From the cell containing the given text, extract its center point as [x, y] coordinate. 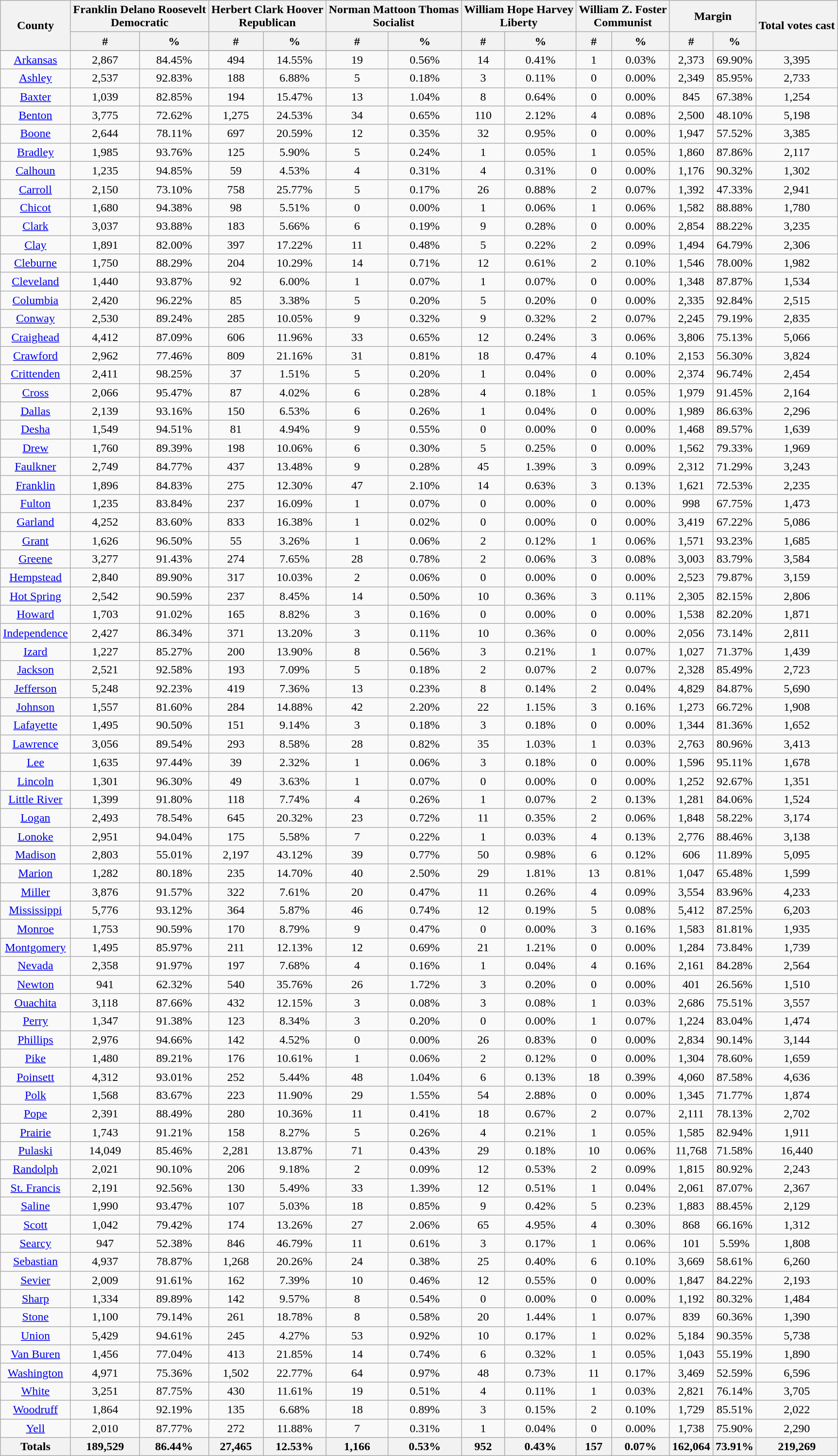
60.36% [735, 1317]
4,233 [797, 892]
55 [236, 541]
2,723 [797, 670]
Clark [35, 226]
2,951 [105, 836]
432 [236, 1003]
Ashley [35, 78]
1,042 [105, 1225]
Monroe [35, 929]
284 [236, 707]
2,811 [797, 633]
83.04% [735, 1021]
1,334 [105, 1299]
32 [483, 134]
252 [236, 1077]
Sevier [35, 1280]
13.26% [295, 1225]
10.29% [295, 263]
Lee [35, 762]
1,871 [797, 615]
188 [236, 78]
Boone [35, 134]
94.66% [174, 1040]
87.07% [735, 1188]
2,296 [797, 411]
78.54% [174, 818]
7.74% [295, 799]
77.46% [174, 356]
75.51% [735, 1003]
46 [357, 910]
31 [357, 356]
1.03% [540, 744]
37 [236, 374]
4,412 [105, 337]
3.63% [295, 781]
Desha [35, 429]
2,150 [105, 189]
1,440 [105, 282]
3,557 [797, 1003]
4.94% [295, 429]
1,100 [105, 1317]
13.90% [295, 651]
11.96% [295, 337]
219,269 [797, 1447]
809 [236, 356]
55.19% [735, 1354]
66.72% [735, 707]
275 [236, 485]
1,524 [797, 799]
98.25% [174, 374]
73.10% [174, 189]
Drew [35, 448]
4.53% [295, 171]
Arkansas [35, 60]
92.67% [735, 781]
4,829 [691, 688]
1,990 [105, 1206]
78.87% [174, 1262]
89.90% [174, 578]
947 [105, 1243]
1,392 [691, 189]
2.06% [425, 1225]
35 [483, 744]
7.61% [295, 892]
2,306 [797, 244]
645 [236, 818]
1,911 [797, 1132]
2,117 [797, 152]
93.76% [174, 152]
66.16% [735, 1225]
Sebastian [35, 1262]
Randolph [35, 1169]
2,290 [797, 1428]
Craighead [35, 337]
839 [691, 1317]
0.69% [425, 947]
868 [691, 1225]
3,144 [797, 1040]
91.61% [174, 1280]
88.29% [174, 263]
85 [236, 300]
1,254 [797, 97]
Norman Mattoon ThomasSocialist [393, 17]
90.10% [174, 1169]
Jefferson [35, 688]
1,703 [105, 615]
92 [236, 282]
11.61% [295, 1391]
24.53% [295, 115]
1,534 [797, 282]
76.14% [735, 1391]
206 [236, 1169]
Searcy [35, 1243]
1,891 [105, 244]
71.37% [735, 651]
1,549 [105, 429]
272 [236, 1428]
845 [691, 97]
65.48% [735, 874]
5,690 [797, 688]
69.90% [735, 60]
6,596 [797, 1372]
88.88% [735, 207]
1,571 [691, 541]
73.84% [735, 947]
430 [236, 1391]
93.88% [174, 226]
23 [357, 818]
2,022 [797, 1409]
2,427 [105, 633]
1,685 [797, 541]
83.79% [735, 559]
97.44% [174, 762]
1,562 [691, 448]
1.44% [540, 1317]
Hempstead [35, 578]
Logan [35, 818]
Hot Spring [35, 596]
20.32% [295, 818]
94.85% [174, 171]
3,235 [797, 226]
0.58% [425, 1317]
1,473 [797, 503]
3,138 [797, 836]
Herbert Clark HooverRepublican [267, 17]
285 [236, 319]
494 [236, 60]
48.10% [735, 115]
13.87% [295, 1151]
27,465 [236, 1447]
71.77% [735, 1095]
Little River [35, 799]
91.80% [174, 799]
0.82% [425, 744]
176 [236, 1058]
87.77% [174, 1428]
71.58% [735, 1151]
1,281 [691, 799]
1,621 [691, 485]
Pulaski [35, 1151]
0.89% [425, 1409]
2,374 [691, 374]
62.32% [174, 984]
2,749 [105, 466]
274 [236, 559]
5.59% [735, 1243]
87.25% [735, 910]
8.45% [295, 596]
88.46% [735, 836]
1,750 [105, 263]
72.62% [174, 115]
85.51% [735, 1409]
91.38% [174, 1021]
151 [236, 725]
93.16% [174, 411]
2,010 [105, 1428]
Garland [35, 522]
2,686 [691, 1003]
1,729 [691, 1409]
197 [236, 966]
89.39% [174, 448]
2,335 [691, 300]
7.36% [295, 688]
82.00% [174, 244]
2,962 [105, 356]
0.73% [540, 1372]
2,245 [691, 319]
86.44% [174, 1447]
110 [483, 115]
174 [236, 1225]
83.84% [174, 503]
0.64% [540, 97]
County [35, 25]
82.20% [735, 615]
13.48% [295, 466]
2,164 [797, 393]
67.22% [735, 522]
Bradley [35, 152]
14,049 [105, 1151]
54 [483, 1095]
397 [236, 244]
223 [236, 1095]
2,515 [797, 300]
Conway [35, 319]
162 [236, 1280]
2,521 [105, 670]
Pope [35, 1113]
William Z. FosterCommunist [623, 17]
2,530 [105, 319]
4,971 [105, 1372]
1,456 [105, 1354]
1,848 [691, 818]
12.53% [295, 1447]
5,184 [691, 1336]
91.57% [174, 892]
0.88% [540, 189]
1,847 [691, 1280]
27 [357, 1225]
10.05% [295, 319]
88.49% [174, 1113]
371 [236, 633]
833 [236, 522]
2,367 [797, 1188]
4.27% [295, 1336]
0.67% [540, 1113]
123 [236, 1021]
1,557 [105, 707]
92.19% [174, 1409]
952 [483, 1447]
Independence [35, 633]
5,738 [797, 1336]
2,493 [105, 818]
84.87% [735, 688]
49 [236, 781]
17.22% [295, 244]
0.95% [540, 134]
Carroll [35, 189]
193 [236, 670]
0.14% [540, 688]
45 [483, 466]
85.46% [174, 1151]
1,753 [105, 929]
2,454 [797, 374]
8.82% [295, 615]
3,469 [691, 1372]
53 [357, 1336]
1,947 [691, 134]
1,989 [691, 411]
1,815 [691, 1169]
82.94% [735, 1132]
7.68% [295, 966]
3,806 [691, 337]
Ouachita [35, 1003]
22.77% [295, 1372]
130 [236, 1188]
1,739 [797, 947]
2,976 [105, 1040]
93.23% [735, 541]
0.38% [425, 1262]
10.03% [295, 578]
0.40% [540, 1262]
25 [483, 1262]
14.88% [295, 707]
1,760 [105, 448]
5,776 [105, 910]
5.03% [295, 1206]
4.52% [295, 1040]
7.39% [295, 1280]
Totals [35, 1447]
Calhoun [35, 171]
2,373 [691, 60]
2,129 [797, 1206]
Margin [713, 17]
67.75% [735, 503]
1,874 [797, 1095]
0.78% [425, 559]
Sharp [35, 1299]
90.14% [735, 1040]
89.54% [174, 744]
1,582 [691, 207]
58.61% [735, 1262]
0.63% [540, 485]
Lincoln [35, 781]
88.45% [735, 1206]
1,166 [357, 1447]
3,037 [105, 226]
1,596 [691, 762]
2,420 [105, 300]
540 [236, 984]
2,328 [691, 670]
1,474 [797, 1021]
21.85% [295, 1354]
5.66% [295, 226]
150 [236, 411]
84.77% [174, 466]
322 [236, 892]
92.83% [174, 78]
42 [357, 707]
71.29% [735, 466]
1,282 [105, 874]
1,680 [105, 207]
Montgomery [35, 947]
2,139 [105, 411]
2.88% [540, 1095]
2,644 [105, 134]
White [35, 1391]
0.46% [425, 1280]
16.38% [295, 522]
Cleveland [35, 282]
Prairie [35, 1132]
175 [236, 836]
261 [236, 1317]
78.00% [735, 263]
78.60% [735, 1058]
1,348 [691, 282]
96.30% [174, 781]
1,908 [797, 707]
0.39% [641, 1077]
1,652 [797, 725]
93.12% [174, 910]
5.49% [295, 1188]
6.68% [295, 1409]
16.09% [295, 503]
Woodruff [35, 1409]
96.22% [174, 300]
Johnson [35, 707]
85.49% [735, 670]
1,275 [236, 115]
84.45% [174, 60]
2,161 [691, 966]
3,277 [105, 559]
1,808 [797, 1243]
Izard [35, 651]
0.85% [425, 1206]
170 [236, 929]
3,824 [797, 356]
86.63% [735, 411]
5,429 [105, 1336]
Grant [35, 541]
2,312 [691, 466]
25.77% [295, 189]
12.30% [295, 485]
81.36% [735, 725]
87.87% [735, 282]
200 [236, 651]
50 [483, 855]
2,542 [105, 596]
9.14% [295, 725]
91.43% [174, 559]
3,669 [691, 1262]
0.72% [425, 818]
998 [691, 503]
2,391 [105, 1113]
1,860 [691, 152]
94.38% [174, 207]
Saline [35, 1206]
15.47% [295, 97]
24 [357, 1262]
78.11% [174, 134]
21 [483, 947]
0.98% [540, 855]
697 [236, 134]
93.87% [174, 282]
9.57% [295, 1299]
1,399 [105, 799]
1,635 [105, 762]
1,985 [105, 152]
2,806 [797, 596]
3,118 [105, 1003]
2,111 [691, 1113]
183 [236, 226]
2,066 [105, 393]
92.84% [735, 300]
2,941 [797, 189]
Cross [35, 393]
1,345 [691, 1095]
2.50% [425, 874]
Marion [35, 874]
1,468 [691, 429]
88.22% [735, 226]
90.35% [735, 1336]
14.70% [295, 874]
94.61% [174, 1336]
89.89% [174, 1299]
22 [483, 707]
Stone [35, 1317]
1.72% [425, 984]
73.91% [735, 1447]
9.18% [295, 1169]
87.66% [174, 1003]
2,009 [105, 1280]
75.90% [735, 1428]
2,537 [105, 78]
84.28% [735, 966]
Clay [35, 244]
89.21% [174, 1058]
413 [236, 1354]
Fulton [35, 503]
1,312 [797, 1225]
40 [357, 874]
8.34% [295, 1021]
2,411 [105, 374]
79.42% [174, 1225]
59 [236, 171]
Dallas [35, 411]
1,227 [105, 651]
84.83% [174, 485]
189,529 [105, 1447]
198 [236, 448]
1,883 [691, 1206]
6.53% [295, 411]
2,803 [105, 855]
941 [105, 984]
92.23% [174, 688]
Crawford [35, 356]
1.15% [540, 707]
Cleburne [35, 263]
5,086 [797, 522]
5,198 [797, 115]
2,056 [691, 633]
7.09% [295, 670]
135 [236, 1409]
293 [236, 744]
8.58% [295, 744]
52.59% [735, 1372]
245 [236, 1336]
3,251 [105, 1391]
Columbia [35, 300]
1,678 [797, 762]
75.13% [735, 337]
0.48% [425, 244]
5.58% [295, 836]
1,480 [105, 1058]
4,636 [797, 1077]
89.57% [735, 429]
Franklin [35, 485]
Faulkner [35, 466]
91.45% [735, 393]
Greene [35, 559]
21.16% [295, 356]
1,043 [691, 1354]
1,192 [691, 1299]
317 [236, 578]
93.47% [174, 1206]
2.12% [540, 115]
Newton [35, 984]
101 [691, 1243]
92.58% [174, 670]
46.79% [295, 1243]
1,039 [105, 97]
Lonoke [35, 836]
1.21% [540, 947]
419 [236, 688]
12.15% [295, 1003]
95.11% [735, 762]
1,743 [105, 1132]
82.15% [735, 596]
3.26% [295, 541]
1,273 [691, 707]
Miller [35, 892]
2,021 [105, 1169]
Lawrence [35, 744]
2,061 [691, 1188]
2,854 [691, 226]
437 [236, 466]
2,243 [797, 1169]
1,780 [797, 207]
94.04% [174, 836]
St. Francis [35, 1188]
1,252 [691, 781]
8.27% [295, 1132]
6.88% [295, 78]
0.77% [425, 855]
83.60% [174, 522]
14.55% [295, 60]
2,235 [797, 485]
401 [691, 984]
5.44% [295, 1077]
1,439 [797, 651]
Lafayette [35, 725]
84.22% [735, 1280]
43.12% [295, 855]
11.89% [735, 855]
81 [236, 429]
1.51% [295, 374]
64 [357, 1372]
1,659 [797, 1058]
6,203 [797, 910]
5.87% [295, 910]
3,876 [105, 892]
12.13% [295, 947]
87.58% [735, 1077]
91.02% [174, 615]
Poinsett [35, 1077]
80.32% [735, 1299]
364 [236, 910]
157 [594, 1447]
1,301 [105, 781]
Mississippi [35, 910]
2,564 [797, 966]
Union [35, 1336]
87.09% [174, 337]
Crittenden [35, 374]
162,064 [691, 1447]
5.90% [295, 152]
85.95% [735, 78]
82.85% [174, 97]
1,176 [691, 171]
Pike [35, 1058]
0.54% [425, 1299]
1,639 [797, 429]
1,484 [797, 1299]
75.36% [174, 1372]
6,260 [797, 1262]
6.00% [295, 282]
57.52% [735, 134]
3,554 [691, 892]
0.92% [425, 1336]
94.51% [174, 429]
Nevada [35, 966]
280 [236, 1113]
3,385 [797, 134]
1,935 [797, 929]
1,583 [691, 929]
235 [236, 874]
85.97% [174, 947]
2,821 [691, 1391]
90.50% [174, 725]
2,191 [105, 1188]
2.10% [425, 485]
Polk [35, 1095]
3,056 [105, 744]
1,027 [691, 651]
Perry [35, 1021]
165 [236, 615]
2,349 [691, 78]
1,347 [105, 1021]
80.92% [735, 1169]
1,510 [797, 984]
79.14% [174, 1317]
0.97% [425, 1372]
55.01% [174, 855]
71 [357, 1151]
Chicot [35, 207]
3,243 [797, 466]
3,775 [105, 115]
34 [357, 115]
96.74% [735, 374]
Yell [35, 1428]
3,003 [691, 559]
Jackson [35, 670]
2,702 [797, 1113]
87 [236, 393]
211 [236, 947]
Madison [35, 855]
35.76% [295, 984]
1,351 [797, 781]
1,538 [691, 615]
0.83% [540, 1040]
87.86% [735, 152]
1,890 [797, 1354]
96.50% [174, 541]
125 [236, 152]
2,500 [691, 115]
89.24% [174, 319]
83.67% [174, 1095]
92.56% [174, 1188]
2,867 [105, 60]
2,305 [691, 596]
107 [236, 1206]
10.61% [295, 1058]
846 [236, 1243]
Van Buren [35, 1354]
3,419 [691, 522]
79.19% [735, 319]
72.53% [735, 485]
758 [236, 189]
81.81% [735, 929]
Benton [35, 115]
1,304 [691, 1058]
194 [236, 97]
3.38% [295, 300]
1,982 [797, 263]
85.27% [174, 651]
4,312 [105, 1077]
3,159 [797, 578]
18.78% [295, 1317]
1,047 [691, 874]
1,599 [797, 874]
84.06% [735, 799]
0.42% [540, 1206]
47 [357, 485]
1,979 [691, 393]
2,835 [797, 319]
4,252 [105, 522]
79.87% [735, 578]
Howard [35, 615]
5.51% [295, 207]
64.79% [735, 244]
1.55% [425, 1095]
0.25% [540, 448]
1,568 [105, 1095]
Washington [35, 1372]
Phillips [35, 1040]
26.56% [735, 984]
87.75% [174, 1391]
2,153 [691, 356]
13.20% [295, 633]
0.15% [540, 1409]
78.13% [735, 1113]
1,969 [797, 448]
2,834 [691, 1040]
58.22% [735, 818]
118 [236, 799]
2,281 [236, 1151]
158 [236, 1132]
90.32% [735, 171]
1,284 [691, 947]
20.59% [295, 134]
3,413 [797, 744]
67.38% [735, 97]
52.38% [174, 1243]
4.95% [540, 1225]
8.79% [295, 929]
10.06% [295, 448]
1,390 [797, 1317]
1,546 [691, 263]
5,248 [105, 688]
80.18% [174, 874]
3,174 [797, 818]
80.96% [735, 744]
2,197 [236, 855]
4.02% [295, 393]
11.88% [295, 1428]
86.34% [174, 633]
7.65% [295, 559]
1,344 [691, 725]
1,896 [105, 485]
3,705 [797, 1391]
1,302 [797, 171]
Scott [35, 1225]
11.90% [295, 1095]
1,585 [691, 1132]
2,733 [797, 78]
83.96% [735, 892]
73.14% [735, 633]
Baxter [35, 97]
5,066 [797, 337]
1,224 [691, 1021]
4,937 [105, 1262]
16,440 [797, 1151]
65 [483, 1225]
1,494 [691, 244]
81.60% [174, 707]
1,502 [236, 1372]
204 [236, 263]
91.97% [174, 966]
Total votes cast [797, 25]
11,768 [691, 1151]
56.30% [735, 356]
1,626 [105, 541]
2,763 [691, 744]
2,776 [691, 836]
91.21% [174, 1132]
1,738 [691, 1428]
0.50% [425, 596]
10.36% [295, 1113]
93.01% [174, 1077]
2,193 [797, 1280]
98 [236, 207]
2,523 [691, 578]
2,840 [105, 578]
95.47% [174, 393]
William Hope HarveyLiberty [519, 17]
20.26% [295, 1262]
4,060 [691, 1077]
3,584 [797, 559]
3,395 [797, 60]
5,412 [691, 910]
77.04% [174, 1354]
2.20% [425, 707]
1,864 [105, 1409]
47.33% [735, 189]
79.33% [735, 448]
1.81% [540, 874]
2,358 [105, 966]
5,095 [797, 855]
1,268 [236, 1262]
0.71% [425, 263]
Franklin Delano RooseveltDemocratic [139, 17]
2.32% [295, 762]
